Identify which cell holds the provided text, then report its [x, y] central coordinate. 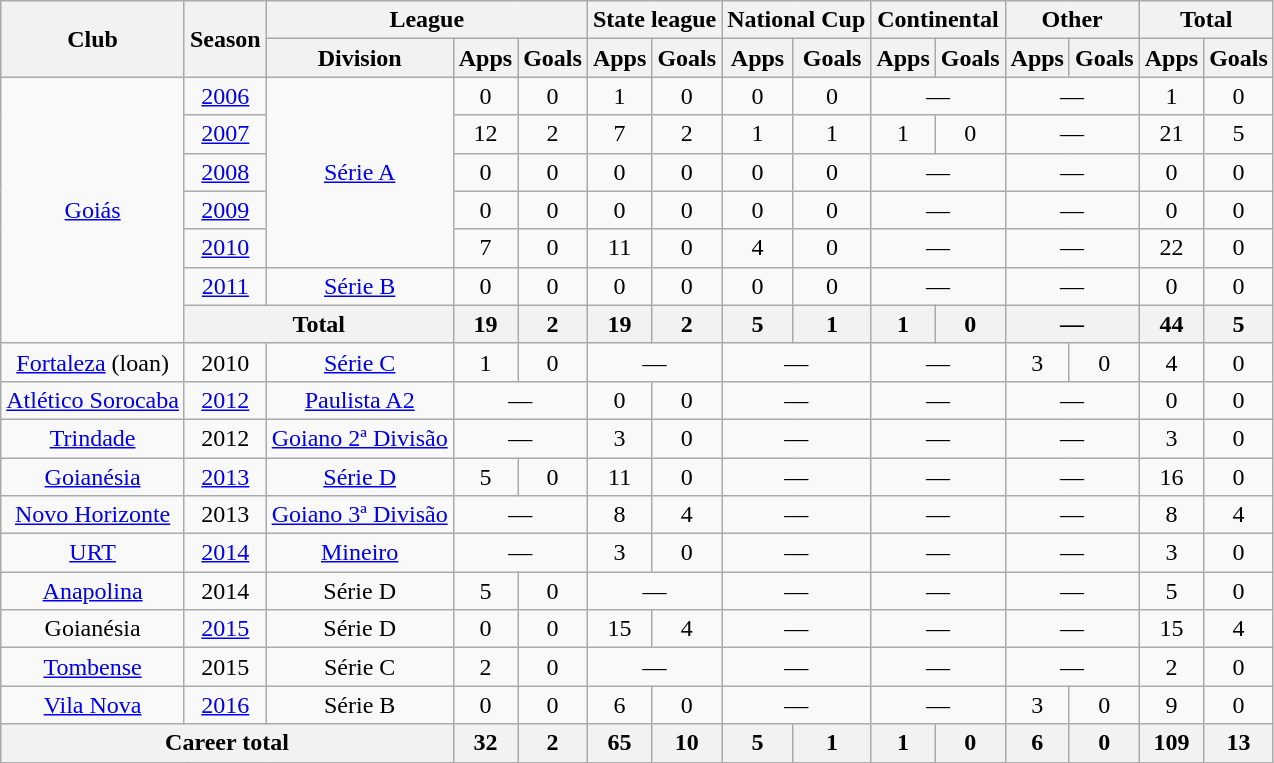
Goiano 2ª Divisão [360, 438]
2009 [225, 210]
Anapolina [93, 591]
Division [360, 58]
12 [485, 134]
109 [1171, 743]
13 [1239, 743]
2008 [225, 172]
Novo Horizonte [93, 515]
Club [93, 39]
2011 [225, 286]
Other [1072, 20]
2007 [225, 134]
State league [654, 20]
Goiano 3ª Divisão [360, 515]
Série A [360, 172]
National Cup [796, 20]
16 [1171, 477]
Season [225, 39]
URT [93, 553]
Trindade [93, 438]
Career total [227, 743]
Tombense [93, 667]
10 [687, 743]
65 [619, 743]
44 [1171, 324]
Vila Nova [93, 705]
32 [485, 743]
Paulista A2 [360, 400]
Goiás [93, 210]
Mineiro [360, 553]
Atlético Sorocaba [93, 400]
Fortaleza (loan) [93, 362]
22 [1171, 248]
9 [1171, 705]
2006 [225, 96]
League [426, 20]
Continental [938, 20]
21 [1171, 134]
2016 [225, 705]
